For the text-containing cell, return its midpoint in (X, Y) coordinate format. 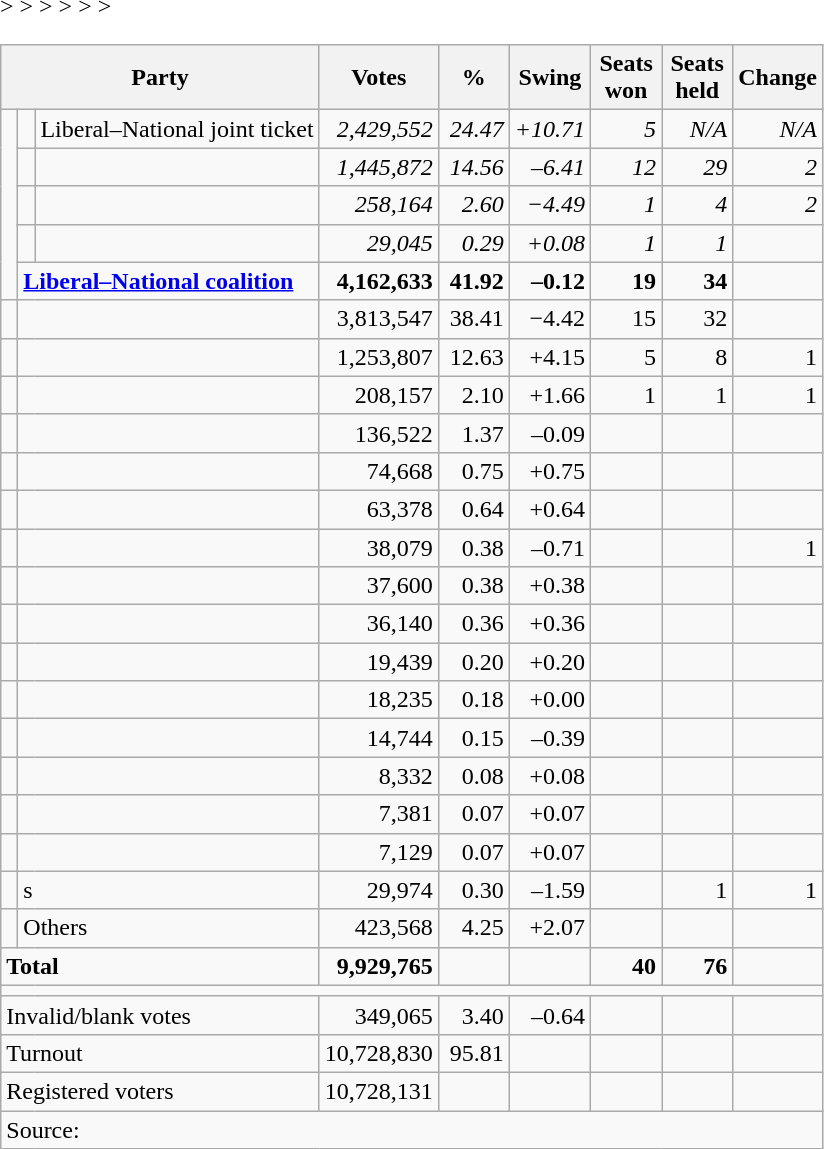
12.63 (474, 357)
+1.66 (550, 395)
Seats won (626, 78)
4.25 (474, 928)
8 (698, 357)
18,235 (378, 700)
Registered voters (160, 1091)
423,568 (378, 928)
7,381 (378, 814)
4,162,633 (378, 281)
Total (160, 966)
29,974 (378, 890)
38,079 (378, 547)
+0.36 (550, 624)
0.15 (474, 738)
32 (698, 319)
0.18 (474, 700)
76 (698, 966)
Swing (550, 78)
7,129 (378, 852)
Invalid/blank votes (160, 1015)
14,744 (378, 738)
+0.75 (550, 471)
19,439 (378, 662)
−4.42 (550, 319)
1,253,807 (378, 357)
41.92 (474, 281)
Change (778, 78)
208,157 (378, 395)
+10.71 (550, 129)
3.40 (474, 1015)
0.30 (474, 890)
95.81 (474, 1053)
37,600 (378, 586)
Turnout (160, 1053)
38.41 (474, 319)
Source: (412, 1129)
10,728,830 (378, 1053)
+4.15 (550, 357)
−4.49 (550, 205)
3,813,547 (378, 319)
% (474, 78)
0.29 (474, 243)
2.60 (474, 205)
4 (698, 205)
136,522 (378, 433)
9,929,765 (378, 966)
0.36 (474, 624)
8,332 (378, 776)
0.64 (474, 509)
+0.38 (550, 586)
63,378 (378, 509)
14.56 (474, 167)
29 (698, 167)
Others (168, 928)
2,429,552 (378, 129)
Liberal–National joint ticket (177, 129)
s (168, 890)
349,065 (378, 1015)
–0.39 (550, 738)
–1.59 (550, 890)
Liberal–National coalition (168, 281)
–0.71 (550, 547)
1.37 (474, 433)
29,045 (378, 243)
36,140 (378, 624)
0.08 (474, 776)
–0.09 (550, 433)
12 (626, 167)
+2.07 (550, 928)
0.75 (474, 471)
+0.64 (550, 509)
1,445,872 (378, 167)
34 (698, 281)
Seats held (698, 78)
+0.20 (550, 662)
2.10 (474, 395)
258,164 (378, 205)
15 (626, 319)
74,668 (378, 471)
Party (160, 78)
40 (626, 966)
–0.12 (550, 281)
10,728,131 (378, 1091)
+0.00 (550, 700)
Votes (378, 78)
–6.41 (550, 167)
0.20 (474, 662)
–0.64 (550, 1015)
19 (626, 281)
24.47 (474, 129)
